Find where the given text appears and provide that cell's center as (X, Y) coordinate. 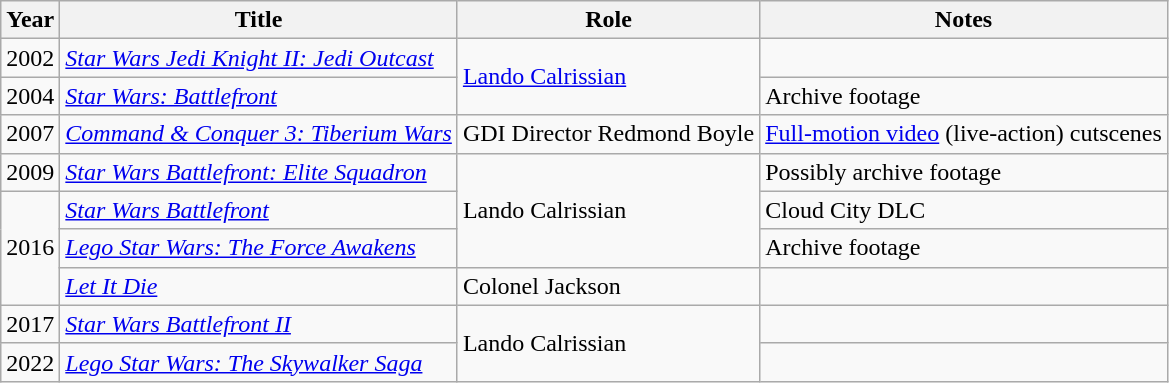
2002 (30, 58)
2009 (30, 172)
Star Wars: Battlefront (259, 96)
Full-motion video (live-action) cutscenes (964, 134)
Notes (964, 20)
Possibly archive footage (964, 172)
Star Wars Battlefront II (259, 324)
Cloud City DLC (964, 210)
Role (608, 20)
Star Wars Jedi Knight II: Jedi Outcast (259, 58)
Star Wars Battlefront: Elite Squadron (259, 172)
Star Wars Battlefront (259, 210)
Lego Star Wars: The Force Awakens (259, 248)
Colonel Jackson (608, 286)
2016 (30, 248)
Title (259, 20)
2004 (30, 96)
Year (30, 20)
Let It Die (259, 286)
Command & Conquer 3: Tiberium Wars (259, 134)
2017 (30, 324)
2022 (30, 362)
GDI Director Redmond Boyle (608, 134)
2007 (30, 134)
Lego Star Wars: The Skywalker Saga (259, 362)
